Return the (x, y) coordinate for the center point of the cell that contains the specified text.  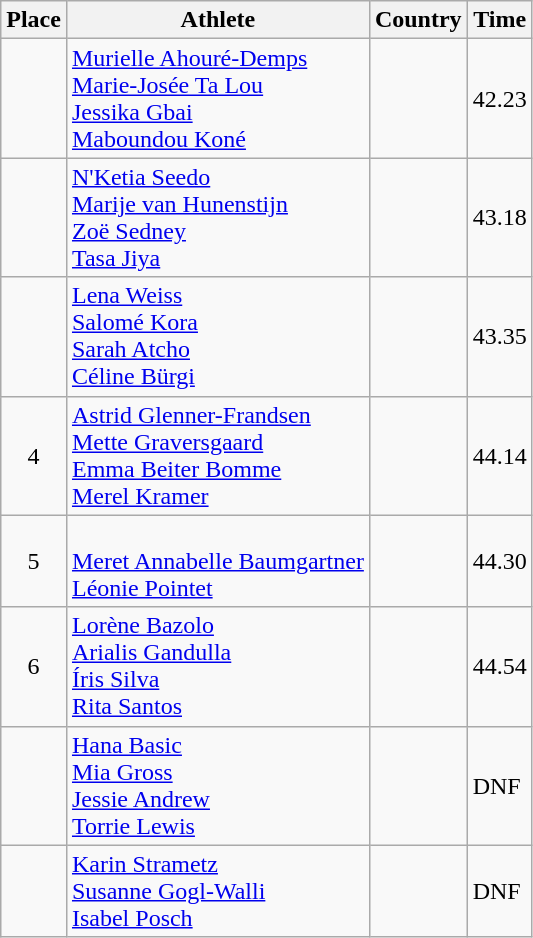
44.54 (500, 666)
Lena WeissSalomé KoraSarah AtchoCéline Bürgi (218, 336)
Country (418, 20)
Time (500, 20)
Athlete (218, 20)
Murielle Ahouré-DempsMarie-Josée Ta LouJessika GbaiMaboundou Koné (218, 98)
4 (34, 456)
43.18 (500, 218)
43.35 (500, 336)
Astrid Glenner-FrandsenMette GraversgaardEmma Beiter BommeMerel Kramer (218, 456)
5 (34, 561)
6 (34, 666)
Lorène BazoloArialis GandullaÍris SilvaRita Santos (218, 666)
42.23 (500, 98)
N'Ketia SeedoMarije van HunenstijnZoë SedneyTasa Jiya (218, 218)
Hana BasicMia GrossJessie AndrewTorrie Lewis (218, 786)
44.30 (500, 561)
Meret Annabelle BaumgartnerLéonie Pointet (218, 561)
Place (34, 20)
44.14 (500, 456)
Karin StrametzSusanne Gogl-WalliIsabel Posch (218, 891)
